Search for the cell housing the specified text and yield its [x, y] center coordinate. 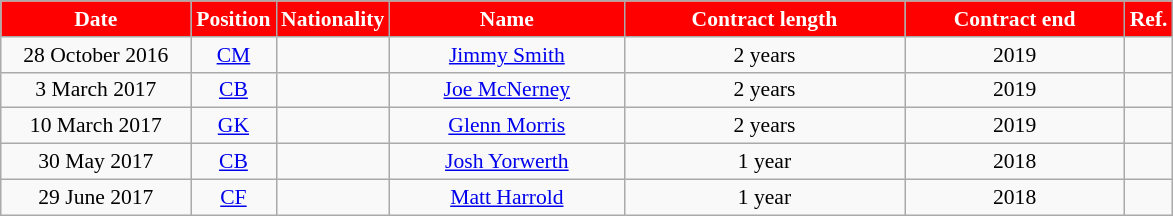
29 June 2017 [96, 197]
Name [506, 19]
Position [234, 19]
GK [234, 126]
Jimmy Smith [506, 55]
Glenn Morris [506, 126]
CF [234, 197]
30 May 2017 [96, 162]
Josh Yorwerth [506, 162]
Matt Harrold [506, 197]
Joe McNerney [506, 90]
Contract end [1015, 19]
Date [96, 19]
Ref. [1149, 19]
CM [234, 55]
Nationality [332, 19]
3 March 2017 [96, 90]
Contract length [764, 19]
10 March 2017 [96, 126]
28 October 2016 [96, 55]
